From the cell containing the given text, extract its center point as [x, y] coordinate. 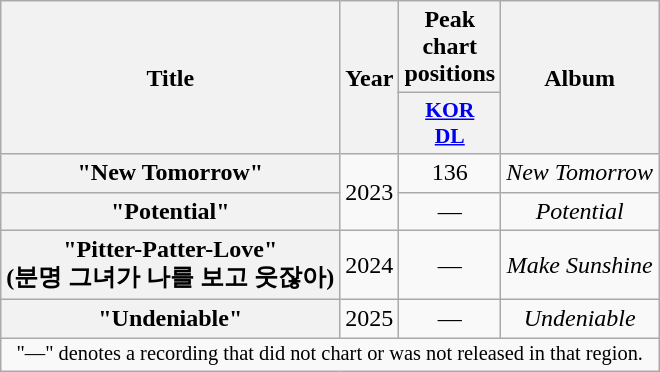
"Potential" [170, 211]
KORDL [450, 124]
New Tomorrow [580, 173]
Peak chart positions [450, 47]
2024 [370, 265]
Potential [580, 211]
2025 [370, 319]
136 [450, 173]
Make Sunshine [580, 265]
"—" denotes a recording that did not chart or was not released in that region. [330, 355]
"Pitter-Patter-Love"(분명 그녀가 나를 보고 웃잖아) [170, 265]
Title [170, 78]
Year [370, 78]
"New Tomorrow" [170, 173]
2023 [370, 192]
Album [580, 78]
"Undeniable" [170, 319]
Undeniable [580, 319]
